Output the [x, y] coordinate of the center of the cell containing the given text.  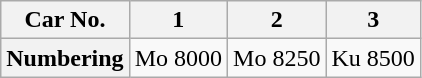
2 [277, 20]
Mo 8000 [178, 58]
Car No. [65, 20]
Numbering [65, 58]
1 [178, 20]
Mo 8250 [277, 58]
Ku 8500 [373, 58]
3 [373, 20]
